Output the [X, Y] coordinate of the center of the cell containing the given text.  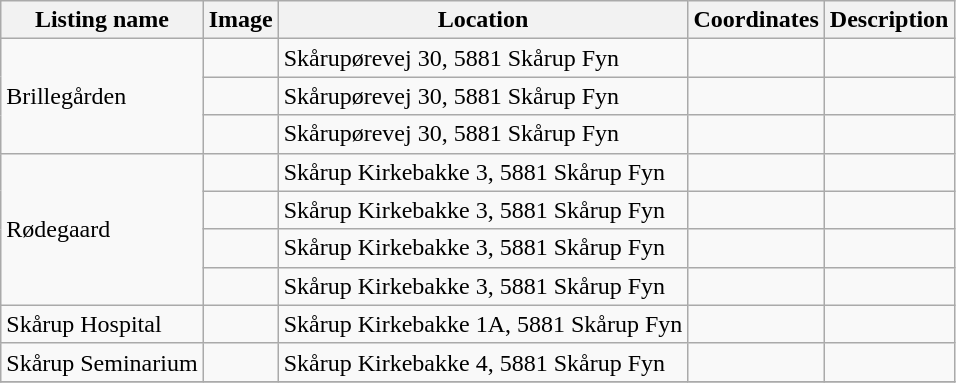
Listing name [102, 20]
Skårup Seminarium [102, 362]
Image [240, 20]
Location [483, 20]
Skårup Kirkebakke 4, 5881 Skårup Fyn [483, 362]
Coordinates [756, 20]
Rødegaard [102, 229]
Skårup Kirkebakke 1A, 5881 Skårup Fyn [483, 324]
Skårup Hospital [102, 324]
Brillegården [102, 96]
Description [889, 20]
